Return the (X, Y) coordinate for the center point of the cell that contains the specified text.  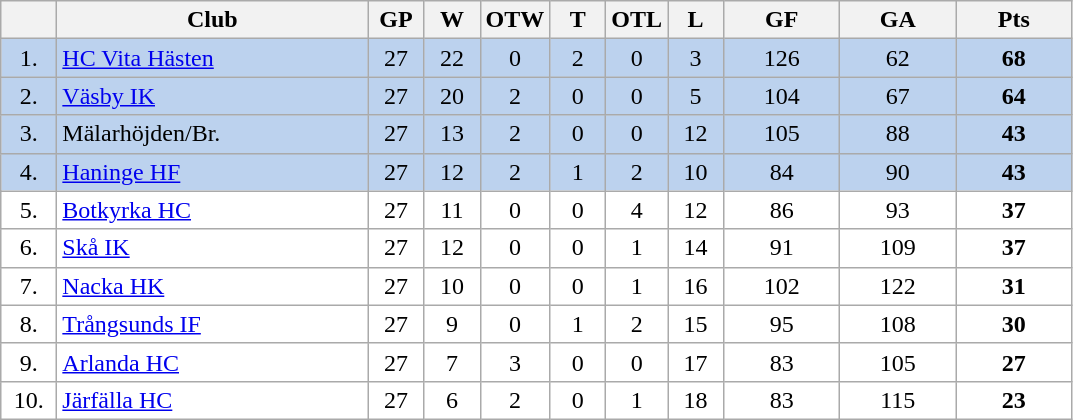
64 (1014, 96)
Järfälla HC (212, 400)
13 (452, 134)
16 (696, 286)
L (696, 20)
GF (782, 20)
14 (696, 248)
126 (782, 58)
11 (452, 210)
115 (898, 400)
Skå IK (212, 248)
3. (29, 134)
4 (637, 210)
5. (29, 210)
17 (696, 362)
Nacka HK (212, 286)
9 (452, 324)
Väsby IK (212, 96)
93 (898, 210)
86 (782, 210)
31 (1014, 286)
30 (1014, 324)
7 (452, 362)
Mälarhöjden/Br. (212, 134)
8. (29, 324)
T (578, 20)
90 (898, 172)
88 (898, 134)
95 (782, 324)
5 (696, 96)
62 (898, 58)
4. (29, 172)
84 (782, 172)
91 (782, 248)
104 (782, 96)
23 (1014, 400)
Haninge HF (212, 172)
22 (452, 58)
OTL (637, 20)
Botkyrka HC (212, 210)
9. (29, 362)
Pts (1014, 20)
67 (898, 96)
122 (898, 286)
1. (29, 58)
Arlanda HC (212, 362)
18 (696, 400)
GA (898, 20)
108 (898, 324)
OTW (515, 20)
10. (29, 400)
102 (782, 286)
15 (696, 324)
2. (29, 96)
109 (898, 248)
Trångsunds IF (212, 324)
20 (452, 96)
7. (29, 286)
W (452, 20)
GP (396, 20)
6 (452, 400)
68 (1014, 58)
6. (29, 248)
Club (212, 20)
HC Vita Hästen (212, 58)
